From the cell containing the given text, extract its center point as (x, y) coordinate. 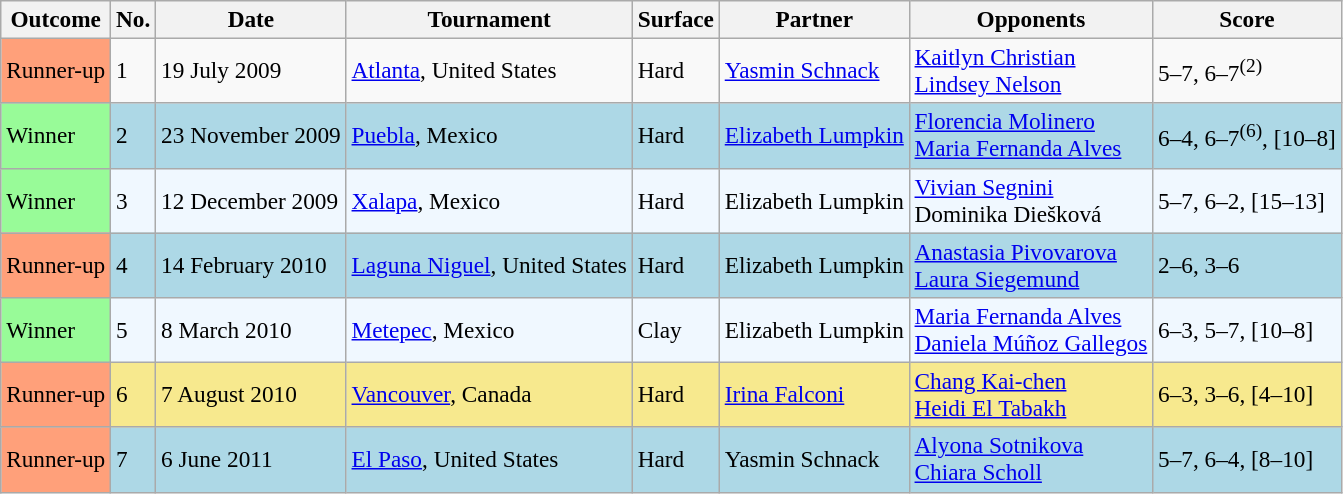
3 (134, 200)
6–3, 5–7, [10–8] (1248, 330)
7 (134, 460)
1 (134, 70)
Outcome (56, 19)
8 March 2010 (251, 330)
Chang Kai-chen Heidi El Tabakh (1030, 394)
19 July 2009 (251, 70)
5 (134, 330)
Partner (814, 19)
6 (134, 394)
4 (134, 264)
Date (251, 19)
Vivian Segnini Dominika Diešková (1030, 200)
5–7, 6–7(2) (1248, 70)
El Paso, United States (489, 460)
Vancouver, Canada (489, 394)
Metepec, Mexico (489, 330)
Clay (676, 330)
5–7, 6–4, [8–10] (1248, 460)
23 November 2009 (251, 136)
Opponents (1030, 19)
14 February 2010 (251, 264)
6 June 2011 (251, 460)
Laguna Niguel, United States (489, 264)
7 August 2010 (251, 394)
12 December 2009 (251, 200)
2–6, 3–6 (1248, 264)
Maria Fernanda Alves Daniela Múñoz Gallegos (1030, 330)
Tournament (489, 19)
5–7, 6–2, [15–13] (1248, 200)
Surface (676, 19)
Alyona Sotnikova Chiara Scholl (1030, 460)
Atlanta, United States (489, 70)
Irina Falconi (814, 394)
2 (134, 136)
Florencia Molinero Maria Fernanda Alves (1030, 136)
No. (134, 19)
Xalapa, Mexico (489, 200)
Score (1248, 19)
6–3, 3–6, [4–10] (1248, 394)
Kaitlyn Christian Lindsey Nelson (1030, 70)
6–4, 6–7(6), [10–8] (1248, 136)
Puebla, Mexico (489, 136)
Anastasia Pivovarova Laura Siegemund (1030, 264)
